Output the [x, y] coordinate of the center of the cell containing the given text.  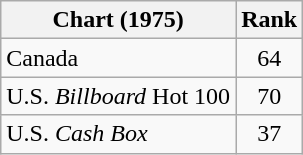
Chart (1975) [118, 20]
U.S. Billboard Hot 100 [118, 96]
37 [270, 134]
70 [270, 96]
64 [270, 58]
Rank [270, 20]
Canada [118, 58]
U.S. Cash Box [118, 134]
